Detect which cell encompasses the target text, then output its (x, y) center coordinate. 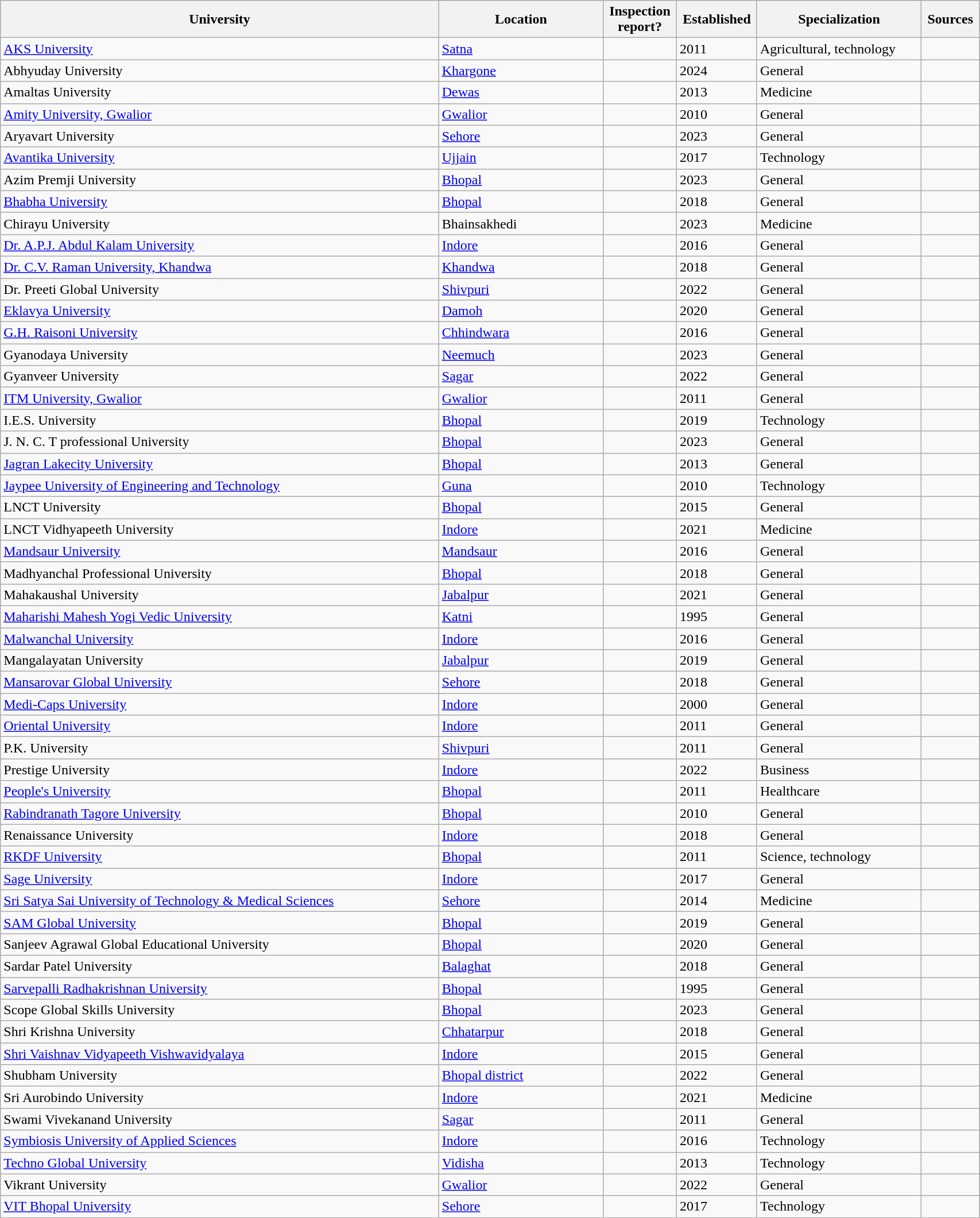
2024 (717, 71)
Vikrant University (220, 1185)
P.K. University (220, 748)
Shri Vaishnav Vidyapeeth Vishwavidyalaya (220, 1054)
Established (717, 20)
ITM University, Gwalior (220, 398)
Sri Aurobindo University (220, 1097)
Science, technology (839, 857)
Mansarovar Global University (220, 682)
Specialization (839, 20)
Symbiosis University of Applied Sciences (220, 1141)
LNCT University (220, 507)
Dr. C.V. Raman University, Khandwa (220, 267)
Shubham University (220, 1076)
Maharishi Mahesh Yogi Vedic University (220, 616)
University (220, 20)
I.E.S. University (220, 420)
Khandwa (521, 267)
Shri Krishna University (220, 1032)
Amity University, Gwalior (220, 114)
Gyanveer University (220, 377)
Mangalayatan University (220, 661)
RKDF University (220, 857)
J. N. C. T professional University (220, 442)
Guna (521, 486)
Healthcare (839, 792)
Mahakaushal University (220, 595)
Mandsaur University (220, 551)
Inspection report? (640, 20)
VIT Bhopal University (220, 1207)
Chhatarpur (521, 1032)
G.H. Raisoni University (220, 333)
Bhainsakhedi (521, 223)
Aryavart University (220, 136)
Chirayu University (220, 223)
Agricultural, technology (839, 49)
Katni (521, 616)
2000 (717, 704)
Dewas (521, 92)
Sage University (220, 879)
Sanjeev Agrawal Global Educational University (220, 944)
Oriental University (220, 726)
Ujjain (521, 158)
SAM Global University (220, 922)
2014 (717, 901)
Sarvepalli Radhakrishnan University (220, 988)
Eklavya University (220, 311)
Neemuch (521, 355)
Sardar Patel University (220, 966)
Damoh (521, 311)
Abhyuday University (220, 71)
Gyanodaya University (220, 355)
Satna (521, 49)
Dr. Preeti Global University (220, 289)
Techno Global University (220, 1163)
Sri Satya Sai University of Technology & Medical Sciences (220, 901)
Rabindranath Tagore University (220, 813)
Medi-Caps University (220, 704)
Dr. A.P.J. Abdul Kalam University (220, 245)
Prestige University (220, 770)
Balaghat (521, 966)
Amaltas University (220, 92)
Scope Global Skills University (220, 1010)
Avantika University (220, 158)
Madhyanchal Professional University (220, 573)
Malwanchal University (220, 639)
Chhindwara (521, 333)
Location (521, 20)
Azim Premji University (220, 180)
Swami Vivekanand University (220, 1119)
Renaissance University (220, 835)
Business (839, 770)
LNCT Vidhyapeeth University (220, 529)
Bhabha University (220, 201)
Sources (951, 20)
Bhopal district (521, 1076)
People's University (220, 792)
Jagran Lakecity University (220, 464)
Mandsaur (521, 551)
Jaypee University of Engineering and Technology (220, 486)
Vidisha (521, 1163)
AKS University (220, 49)
Khargone (521, 71)
